From the cell containing the given text, extract its center point as [x, y] coordinate. 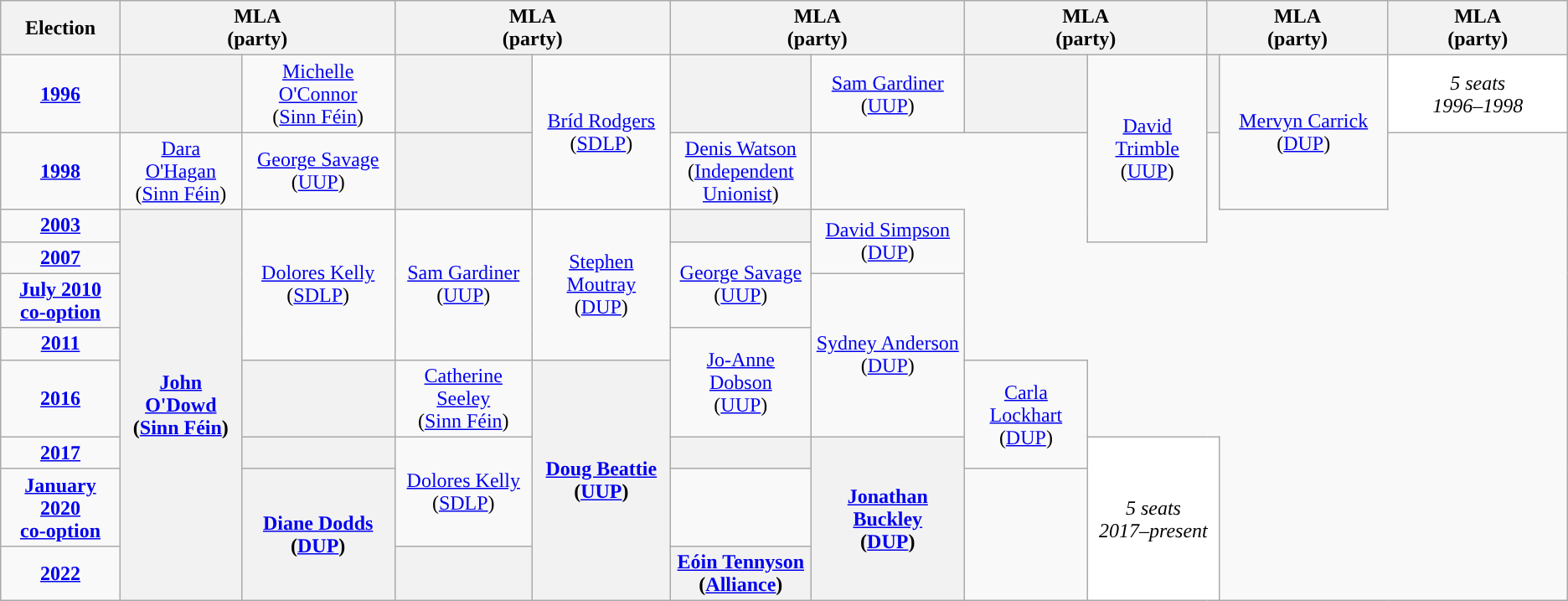
Doug Beattie(UUP) [601, 479]
5 seats1996–1998 [1478, 94]
John O'Dowd(Sinn Féin) [181, 405]
Diane Dodds(DUP) [318, 535]
Bríd Rodgers(SDLP) [601, 132]
2003 [60, 225]
1998 [60, 171]
Stephen Moutray(DUP) [601, 285]
Election [60, 28]
2022 [60, 573]
January 2020co-option [60, 507]
Jo-Anne Dobson(UUP) [740, 382]
Carla Lockhart(DUP) [1025, 414]
David Simpson(DUP) [888, 241]
July 2010co-option [60, 300]
2007 [60, 257]
Jonathan Buckley(DUP) [888, 518]
Michelle O'Connor(Sinn Féin) [318, 94]
David Trimble(UUP) [1148, 148]
Denis Watson(IndependentUnionist) [740, 171]
Eóin Tennyson(Alliance) [740, 573]
2016 [60, 398]
Sydney Anderson(DUP) [888, 355]
Mervyn Carrick(DUP) [1303, 132]
Dara O'Hagan(Sinn Féin) [181, 171]
Catherine Seeley(Sinn Féin) [463, 398]
2017 [60, 453]
2011 [60, 344]
5 seats2017–present [1154, 518]
1996 [60, 94]
